Search for the cell housing the specified text and yield its (x, y) center coordinate. 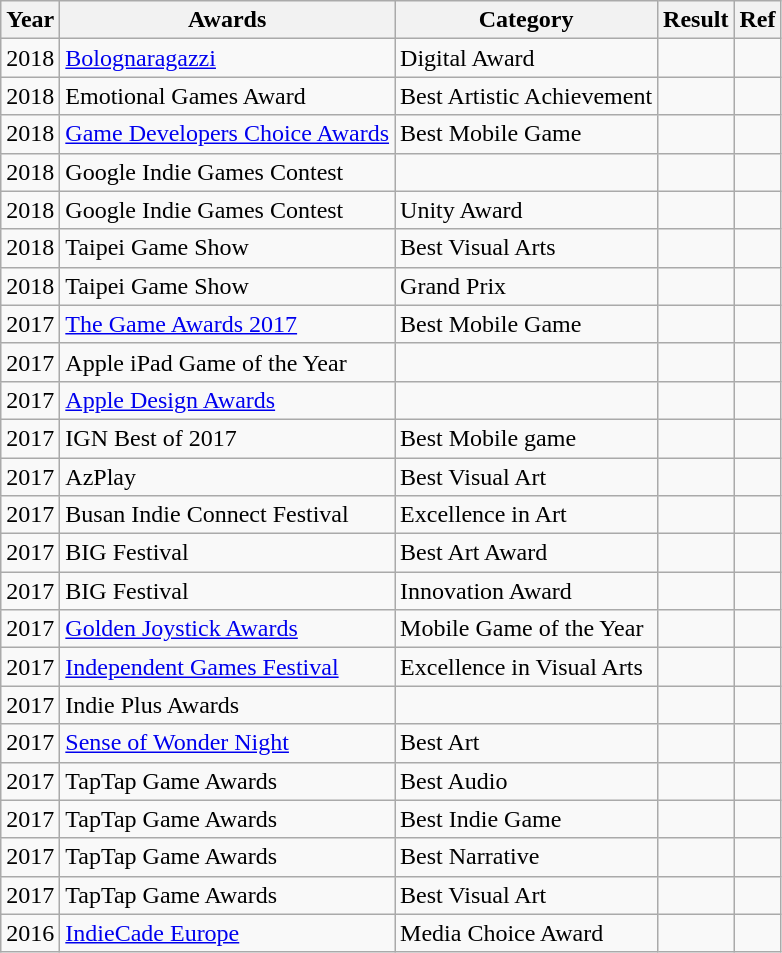
Best Art (526, 743)
Mobile Game of the Year (526, 629)
Ref (758, 20)
2016 (30, 933)
Sense of Wonder Night (228, 743)
Digital Award (526, 58)
Year (30, 20)
Golden Joystick Awards (228, 629)
Best Art Award (526, 553)
Indie Plus Awards (228, 705)
Awards (228, 20)
IndieCade Europe (228, 933)
AzPlay (228, 477)
Busan Indie Connect Festival (228, 515)
Media Choice Award (526, 933)
Apple Design Awards (228, 400)
Emotional Games Award (228, 96)
Result (696, 20)
Best Artistic Achievement (526, 96)
Best Audio (526, 781)
IGN Best of 2017 (228, 438)
The Game Awards 2017 (228, 324)
Excellence in Art (526, 515)
Excellence in Visual Arts (526, 667)
Apple iPad Game of the Year (228, 362)
Game Developers Choice Awards (228, 134)
Innovation Award (526, 591)
Best Mobile game (526, 438)
Independent Games Festival (228, 667)
Bolognaragazzi (228, 58)
Unity Award (526, 210)
Best Narrative (526, 857)
Category (526, 20)
Best Visual Arts (526, 248)
Best Indie Game (526, 819)
Grand Prix (526, 286)
